Locate the cell with the specified text and output its (X, Y) center coordinate. 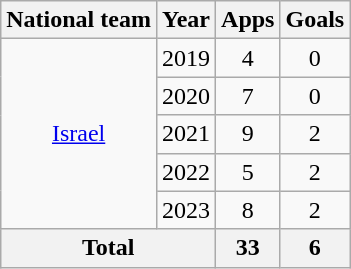
6 (315, 248)
2019 (186, 58)
2020 (186, 96)
Total (108, 248)
7 (248, 96)
Year (186, 20)
National team (79, 20)
33 (248, 248)
Israel (79, 134)
Apps (248, 20)
5 (248, 172)
2021 (186, 134)
Goals (315, 20)
2022 (186, 172)
2023 (186, 210)
4 (248, 58)
8 (248, 210)
9 (248, 134)
